Pinpoint the cell where the given text exists, returning its [X, Y] midpoint coordinate. 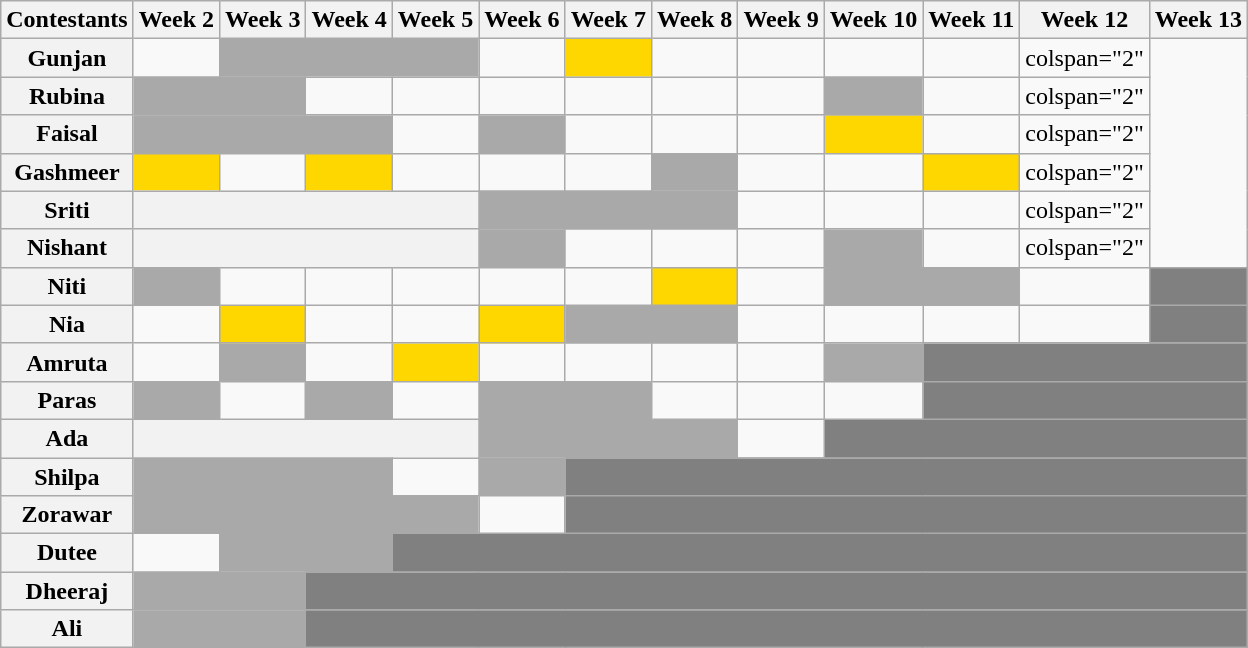
Nia [67, 324]
Gashmeer [67, 172]
Week 3 [263, 20]
Ali [67, 629]
Sriti [67, 210]
Week 12 [1085, 20]
Week 4 [349, 20]
Week 11 [972, 20]
Gunjan [67, 58]
Nishant [67, 248]
Dutee [67, 553]
Dheeraj [67, 591]
Week 10 [873, 20]
Week 6 [522, 20]
Faisal [67, 134]
Week 9 [781, 20]
Week 13 [1198, 20]
Rubina [67, 96]
Week 2 [176, 20]
Week 5 [435, 20]
Ada [67, 438]
Paras [67, 400]
Contestants [67, 20]
Niti [67, 286]
Week 7 [608, 20]
Shilpa [67, 477]
Amruta [67, 362]
Week 8 [694, 20]
Zorawar [67, 515]
